Return [X, Y] of the center of cell containing provided text 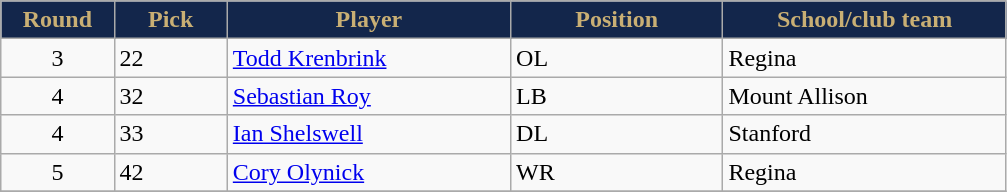
DL [617, 134]
School/club team [864, 20]
22 [170, 58]
Stanford [864, 134]
OL [617, 58]
Todd Krenbrink [368, 58]
33 [170, 134]
Ian Shelswell [368, 134]
5 [58, 172]
WR [617, 172]
Position [617, 20]
Player [368, 20]
3 [58, 58]
Pick [170, 20]
42 [170, 172]
Cory Olynick [368, 172]
Mount Allison [864, 96]
Sebastian Roy [368, 96]
LB [617, 96]
32 [170, 96]
Round [58, 20]
